Determine the [X, Y] coordinate at the center of the cell enclosing the given text.  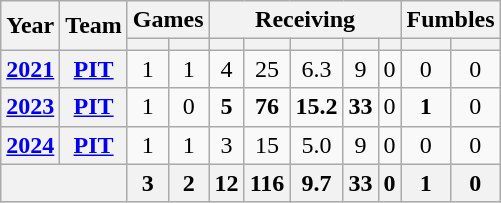
15 [267, 145]
15.2 [316, 107]
2021 [30, 69]
Year [30, 26]
Receiving [305, 20]
Team [94, 26]
5.0 [316, 145]
5 [226, 107]
12 [226, 183]
4 [226, 69]
Fumbles [450, 20]
76 [267, 107]
Games [168, 20]
2 [188, 183]
9.7 [316, 183]
2023 [30, 107]
25 [267, 69]
2024 [30, 145]
116 [267, 183]
6.3 [316, 69]
